Return the (X, Y) coordinate for the center point of the cell that contains the specified text.  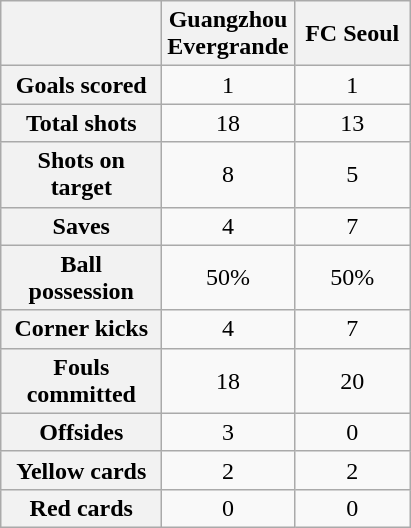
Yellow cards (82, 470)
Red cards (82, 508)
Saves (82, 226)
Fouls committed (82, 380)
Corner kicks (82, 329)
FC Seoul (352, 34)
13 (352, 123)
3 (228, 432)
Offsides (82, 432)
20 (352, 380)
Guangzhou Evergrande (228, 34)
Ball possession (82, 278)
5 (352, 174)
Shots on target (82, 174)
Total shots (82, 123)
Goals scored (82, 85)
8 (228, 174)
